Detect which cell encompasses the target text, then output its [X, Y] center coordinate. 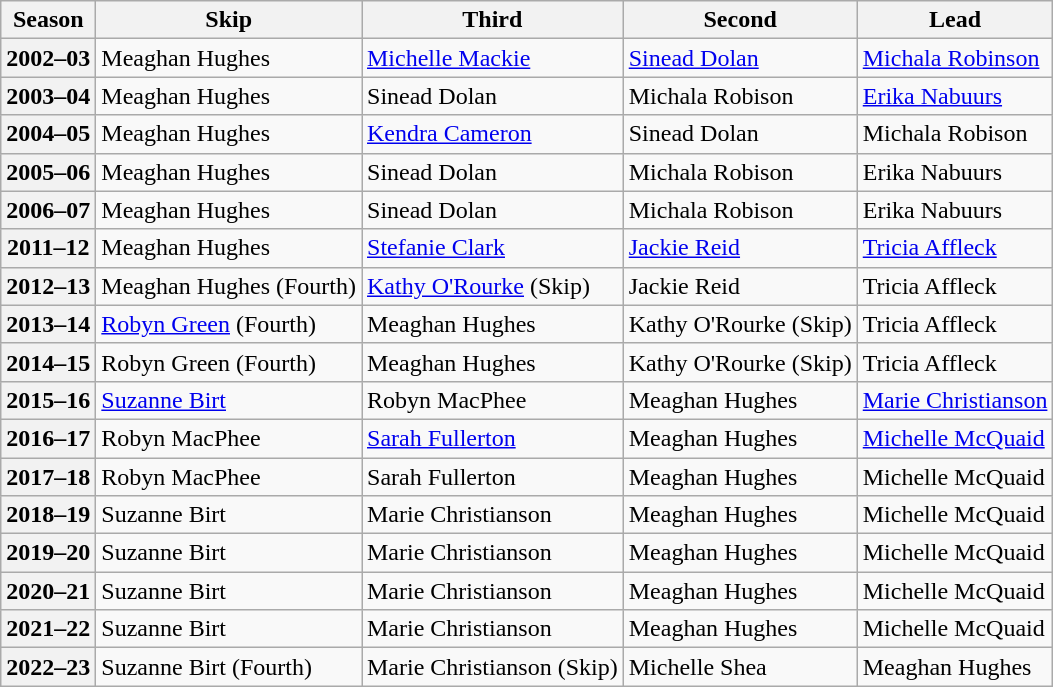
Second [740, 20]
Suzanne Birt (Fourth) [229, 667]
2013–14 [48, 324]
2017–18 [48, 477]
2018–19 [48, 515]
2003–04 [48, 96]
2014–15 [48, 362]
2019–20 [48, 553]
Michala Robinson [955, 58]
2002–03 [48, 58]
Meaghan Hughes (Fourth) [229, 286]
2021–22 [48, 629]
Michelle Mackie [493, 58]
2006–07 [48, 210]
2015–16 [48, 400]
Michelle Shea [740, 667]
2011–12 [48, 248]
2020–21 [48, 591]
Kendra Cameron [493, 134]
Season [48, 20]
2004–05 [48, 134]
Third [493, 20]
Stefanie Clark [493, 248]
Lead [955, 20]
Skip [229, 20]
2016–17 [48, 438]
2022–23 [48, 667]
Marie Christianson (Skip) [493, 667]
2005–06 [48, 172]
2012–13 [48, 286]
